Detect which cell encompasses the target text, then output its [x, y] center coordinate. 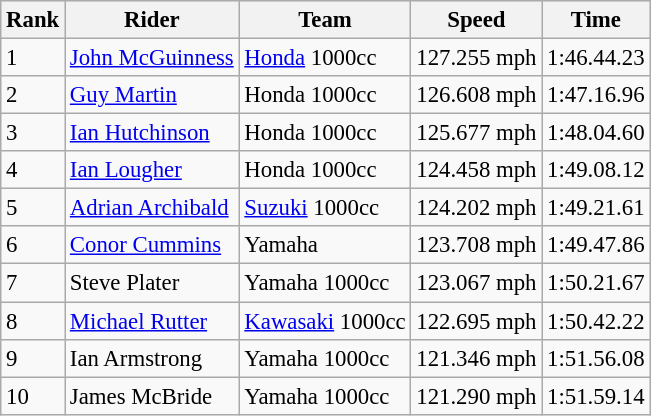
Guy Martin [152, 95]
Team [325, 20]
1:51.56.08 [596, 358]
127.255 mph [476, 58]
James McBride [152, 396]
3 [33, 133]
Suzuki 1000cc [325, 208]
Rider [152, 20]
124.202 mph [476, 208]
1:50.42.22 [596, 321]
2 [33, 95]
John McGuinness [152, 58]
Yamaha [325, 245]
Rank [33, 20]
1:48.04.60 [596, 133]
124.458 mph [476, 170]
121.346 mph [476, 358]
5 [33, 208]
4 [33, 170]
123.067 mph [476, 283]
126.608 mph [476, 95]
Conor Cummins [152, 245]
Steve Plater [152, 283]
1:49.47.86 [596, 245]
1:46.44.23 [596, 58]
8 [33, 321]
Time [596, 20]
Adrian Archibald [152, 208]
1:51.59.14 [596, 396]
Michael Rutter [152, 321]
1:47.16.96 [596, 95]
1:49.08.12 [596, 170]
10 [33, 396]
7 [33, 283]
Kawasaki 1000cc [325, 321]
1:49.21.61 [596, 208]
1:50.21.67 [596, 283]
Speed [476, 20]
Ian Lougher [152, 170]
122.695 mph [476, 321]
125.677 mph [476, 133]
9 [33, 358]
Ian Armstrong [152, 358]
1 [33, 58]
123.708 mph [476, 245]
Ian Hutchinson [152, 133]
121.290 mph [476, 396]
6 [33, 245]
